Output the [X, Y] coordinate of the center of the cell containing the given text.  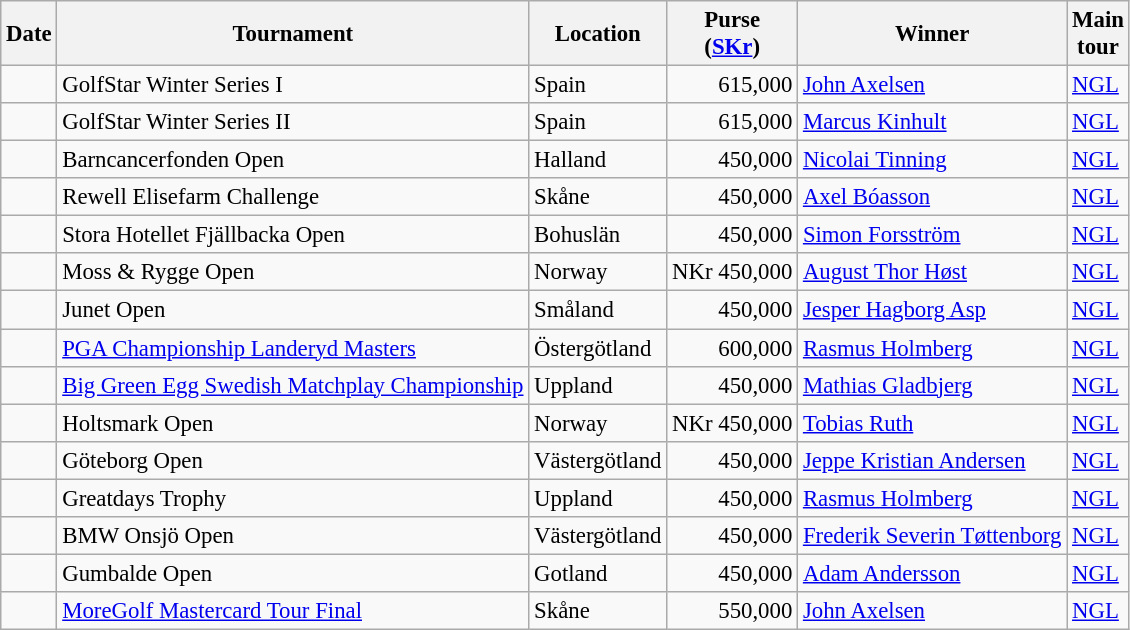
Junet Open [293, 310]
Stora Hotellet Fjällbacka Open [293, 235]
Göteborg Open [293, 460]
BMW Onsjö Open [293, 536]
Bohuslän [598, 235]
MoreGolf Mastercard Tour Final [293, 611]
GolfStar Winter Series II [293, 122]
Nicolai Tinning [932, 160]
Purse(SKr) [732, 34]
Tobias Ruth [932, 423]
Holtsmark Open [293, 423]
Axel Bóasson [932, 197]
GolfStar Winter Series I [293, 85]
Marcus Kinhult [932, 122]
550,000 [732, 611]
PGA Championship Landeryd Masters [293, 348]
Adam Andersson [932, 573]
Jeppe Kristian Andersen [932, 460]
Frederik Severin Tøttenborg [932, 536]
Simon Forsström [932, 235]
Moss & Rygge Open [293, 273]
Halland [598, 160]
Tournament [293, 34]
August Thor Høst [932, 273]
Big Green Egg Swedish Matchplay Championship [293, 385]
Maintour [1098, 34]
Gotland [598, 573]
600,000 [732, 348]
Gumbalde Open [293, 573]
Östergötland [598, 348]
Greatdays Trophy [293, 498]
Date [29, 34]
Barncancerfonden Open [293, 160]
Winner [932, 34]
Mathias Gladbjerg [932, 385]
Jesper Hagborg Asp [932, 310]
Småland [598, 310]
Location [598, 34]
Rewell Elisefarm Challenge [293, 197]
